Locate the cell with the specified text and output its [X, Y] center coordinate. 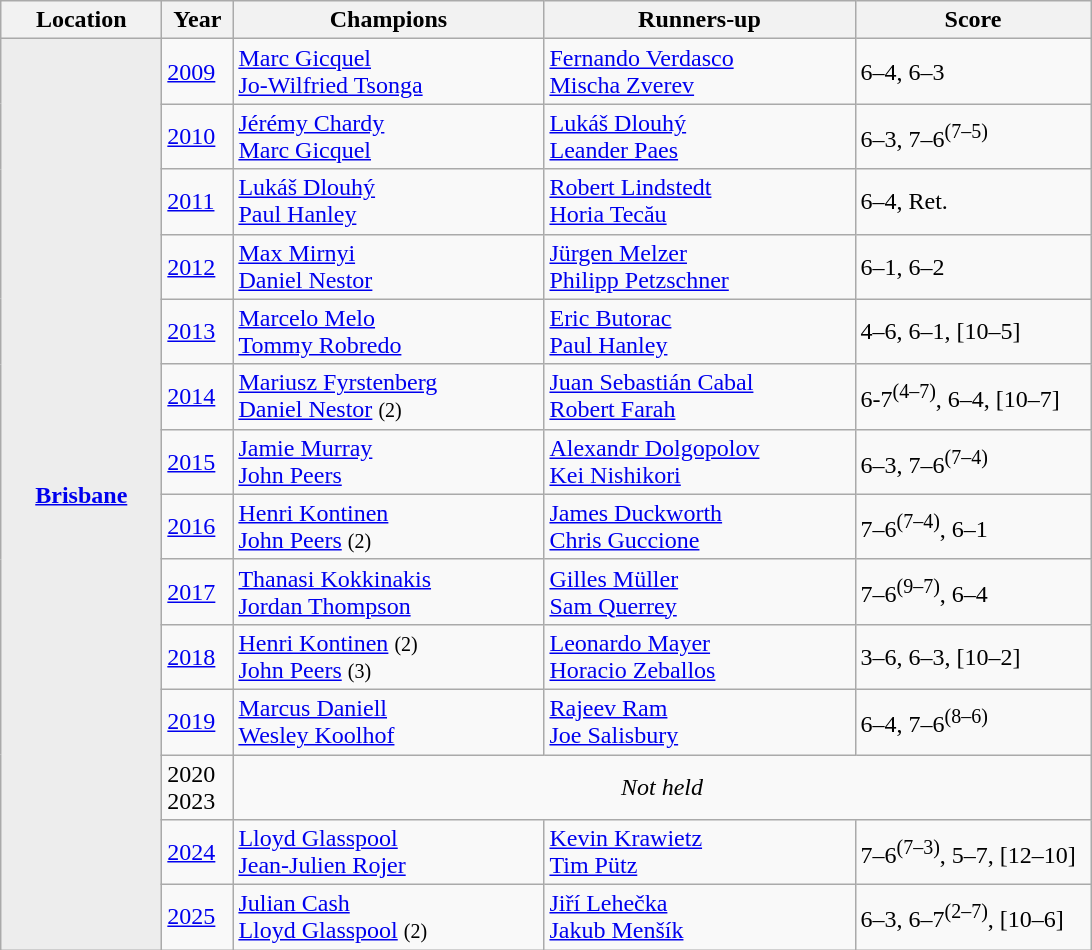
Marcelo Melo Tommy Robredo [388, 332]
Runners-up [700, 20]
Thanasi Kokkinakis Jordan Thompson [388, 592]
6–4, 7–6(8–6) [973, 722]
Rajeev Ram Joe Salisbury [700, 722]
Marcus Daniell Wesley Koolhof [388, 722]
2013 [198, 332]
Leonardo Mayer Horacio Zeballos [700, 656]
4–6, 6–1, [10–5] [973, 332]
Jérémy Chardy Marc Gicquel [388, 136]
Fernando Verdasco Mischa Zverev [700, 72]
Mariusz Fyrstenberg Daniel Nestor (2) [388, 396]
2024 [198, 852]
Not held [662, 786]
7–6(7–3), 5–7, [12–10] [973, 852]
6–1, 6–2 [973, 266]
6–3, 7–6(7–5) [973, 136]
2009 [198, 72]
Location [82, 20]
Jiří Lehečka Jakub Menšík [700, 918]
6–3, 6–7(2–7), [10–6] [973, 918]
2010 [198, 136]
Lukáš Dlouhý Leander Paes [700, 136]
Robert Lindstedt Horia Tecău [700, 202]
2011 [198, 202]
Lloyd Glasspool Jean-Julien Rojer [388, 852]
6–3, 7–6(7–4) [973, 462]
Henri Kontinen John Peers (2) [388, 526]
7–6(9–7), 6–4 [973, 592]
2020 2023 [198, 786]
Jamie Murray John Peers [388, 462]
Julian Cash Lloyd Glasspool (2) [388, 918]
2017 [198, 592]
Year [198, 20]
6–4, Ret. [973, 202]
6-7(4–7), 6–4, [10–7] [973, 396]
Champions [388, 20]
Juan Sebastián Cabal Robert Farah [700, 396]
Gilles Müller Sam Querrey [700, 592]
Kevin Krawietz Tim Pütz [700, 852]
2019 [198, 722]
Jürgen Melzer Philipp Petzschner [700, 266]
Eric Butorac Paul Hanley [700, 332]
2018 [198, 656]
2015 [198, 462]
Score [973, 20]
3–6, 6–3, [10–2] [973, 656]
Max Mirnyi Daniel Nestor [388, 266]
James Duckworth Chris Guccione [700, 526]
2016 [198, 526]
Henri Kontinen (2) John Peers (3) [388, 656]
Alexandr Dolgopolov Kei Nishikori [700, 462]
6–4, 6–3 [973, 72]
2025 [198, 918]
2014 [198, 396]
Marc Gicquel Jo-Wilfried Tsonga [388, 72]
Lukáš Dlouhý Paul Hanley [388, 202]
Brisbane [82, 494]
7–6(7–4), 6–1 [973, 526]
2012 [198, 266]
